Capture the cell that displays the provided text and extract its (X, Y) central coordinate. 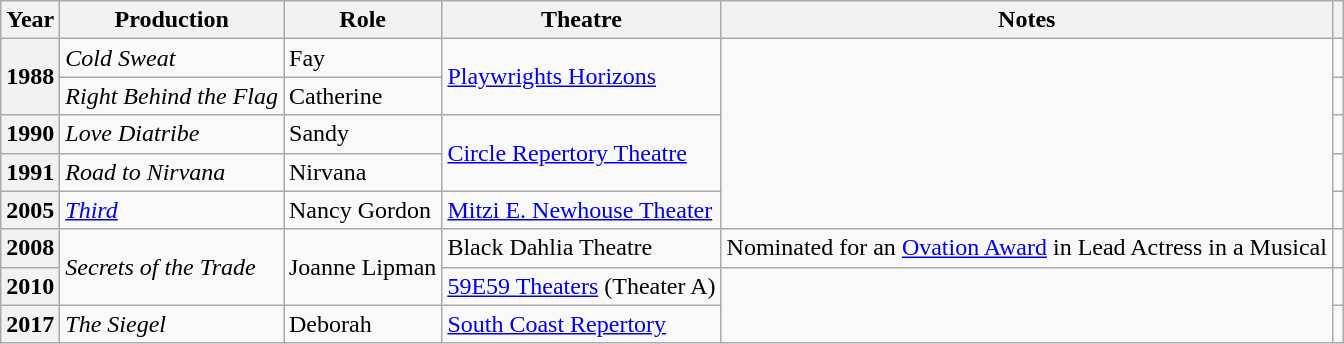
2005 (30, 210)
Circle Repertory Theatre (582, 153)
Cold Sweat (172, 58)
Sandy (363, 134)
Notes (1026, 20)
The Siegel (172, 324)
Catherine (363, 96)
South Coast Repertory (582, 324)
Theatre (582, 20)
Year (30, 20)
Nancy Gordon (363, 210)
2010 (30, 286)
59E59 Theaters (Theater A) (582, 286)
2017 (30, 324)
Secrets of the Trade (172, 267)
Joanne Lipman (363, 267)
Deborah (363, 324)
1990 (30, 134)
Nominated for an Ovation Award in Lead Actress in a Musical (1026, 248)
1991 (30, 172)
Production (172, 20)
1988 (30, 77)
Love Diatribe (172, 134)
Third (172, 210)
Role (363, 20)
Mitzi E. Newhouse Theater (582, 210)
Playwrights Horizons (582, 77)
Nirvana (363, 172)
2008 (30, 248)
Fay (363, 58)
Black Dahlia Theatre (582, 248)
Road to Nirvana (172, 172)
Right Behind the Flag (172, 96)
